Capture the cell that displays the provided text and extract its (X, Y) central coordinate. 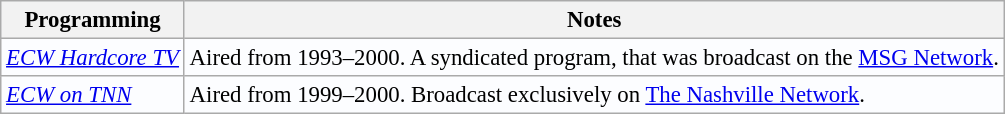
ECW on TNN (93, 95)
Aired from 1993–2000. A syndicated program, that was broadcast on the MSG Network. (594, 58)
Programming (93, 20)
Aired from 1999–2000. Broadcast exclusively on The Nashville Network. (594, 95)
ECW Hardcore TV (93, 58)
Notes (594, 20)
